Capture the cell that displays the provided text and extract its (X, Y) central coordinate. 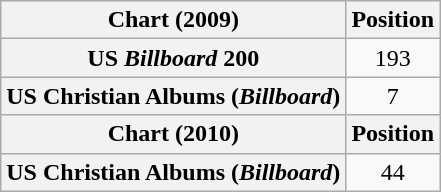
44 (393, 172)
Chart (2010) (174, 134)
193 (393, 58)
Chart (2009) (174, 20)
US Billboard 200 (174, 58)
7 (393, 96)
